Detect which cell encompasses the target text, then output its (X, Y) center coordinate. 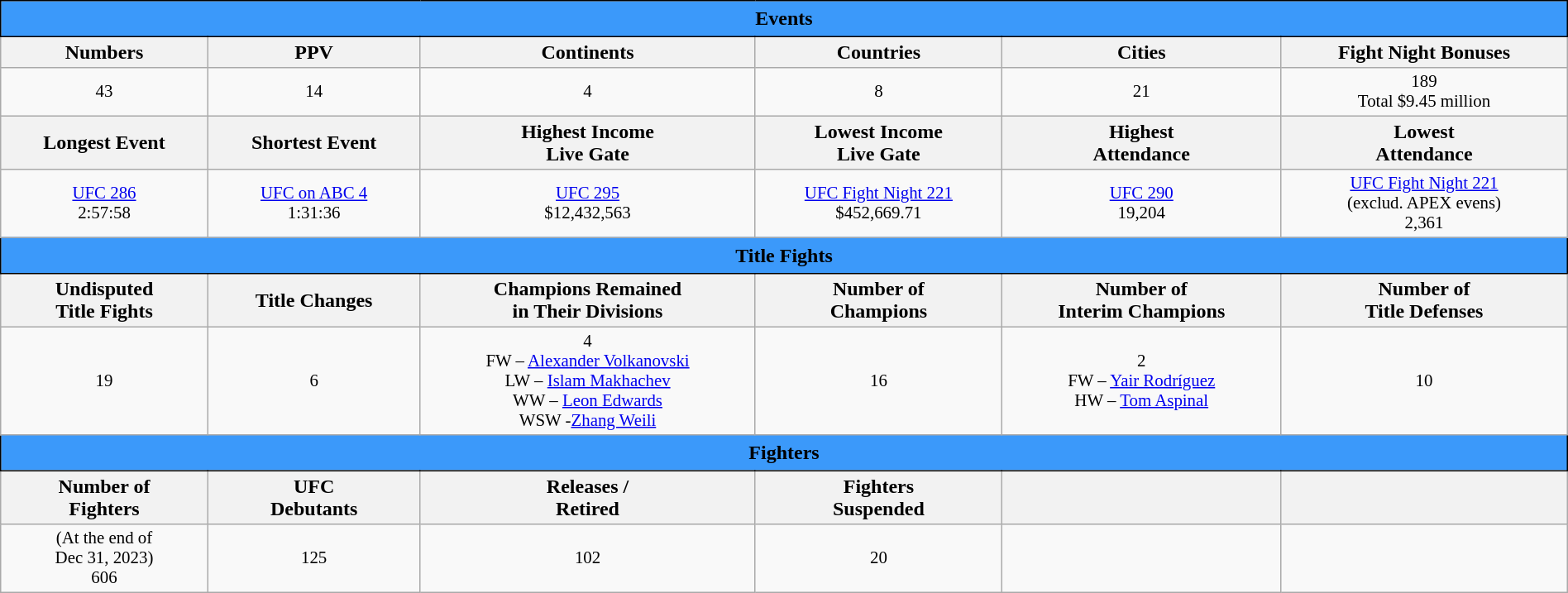
21 (1141, 92)
43 (104, 92)
(At the end of Dec 31, 2023) 606 (104, 558)
HighestAttendance (1141, 142)
Number ofFighters (104, 498)
UFCDebutants (314, 498)
Fight Night Bonuses (1424, 52)
Cities (1141, 52)
6 (314, 381)
189 Total $9.45 million (1424, 92)
Title Fights (784, 256)
Champions Remainedin Their Divisions (587, 301)
Number ofInterim Champions (1141, 301)
Highest IncomeLive Gate (587, 142)
Continents (587, 52)
Events (784, 19)
UndisputedTitle Fights (104, 301)
UFC 29019,204 (1141, 203)
LowestAttendance (1424, 142)
UFC Fight Night 221$452,669.71 (878, 203)
125 (314, 558)
Longest Event (104, 142)
FightersSuspended (878, 498)
Lowest IncomeLive Gate (878, 142)
16 (878, 381)
4 FW – Alexander VolkanovskiLW – Islam MakhachevWW – Leon EdwardsWSW -Zhang Weili (587, 381)
Number ofTitle Defenses (1424, 301)
Countries (878, 52)
102 (587, 558)
UFC 295$12,432,563 (587, 203)
Shortest Event (314, 142)
20 (878, 558)
Number ofChampions (878, 301)
Numbers (104, 52)
19 (104, 381)
Releases /Retired (587, 498)
PPV (314, 52)
UFC Fight Night 221 (exclud. APEX evens) 2,361 (1424, 203)
Fighters (784, 452)
UFC on ABC 41:31:36 (314, 203)
UFC 2862:57:58 (104, 203)
8 (878, 92)
14 (314, 92)
10 (1424, 381)
Title Changes (314, 301)
2 FW – Yair RodríguezHW – Tom Aspinal (1141, 381)
4 (587, 92)
